For the text-containing cell, return its midpoint in [x, y] coordinate format. 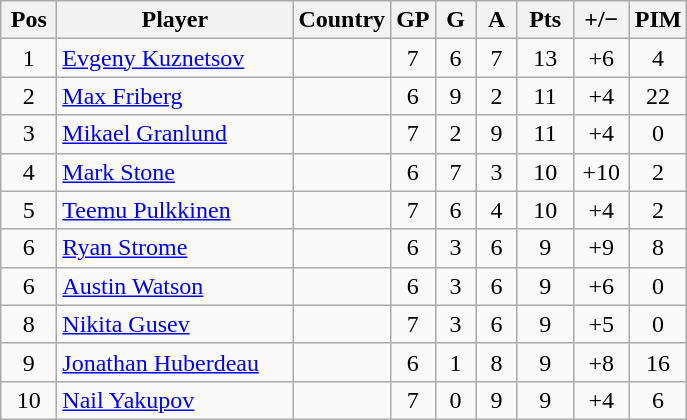
Player [175, 20]
5 [29, 210]
+9 [601, 248]
Country [342, 20]
Nail Yakupov [175, 400]
Teemu Pulkkinen [175, 210]
+10 [601, 172]
G [456, 20]
PIM [658, 20]
Pos [29, 20]
Max Friberg [175, 96]
Ryan Strome [175, 248]
Jonathan Huberdeau [175, 362]
Mikael Granlund [175, 134]
Evgeny Kuznetsov [175, 58]
13 [545, 58]
22 [658, 96]
16 [658, 362]
+5 [601, 324]
Nikita Gusev [175, 324]
Pts [545, 20]
A [496, 20]
GP [413, 20]
Mark Stone [175, 172]
Austin Watson [175, 286]
+/− [601, 20]
+8 [601, 362]
